Scan for the cell matching the given text and deliver its (X, Y) coordinate at center. 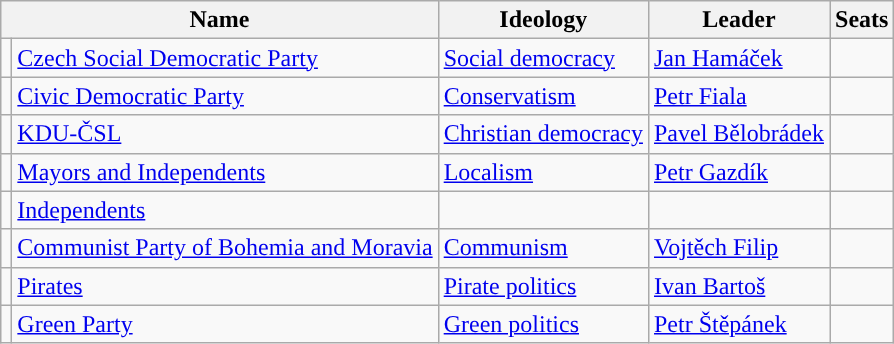
Name (220, 20)
Christian democracy (543, 134)
Seats (862, 20)
Czech Social Democratic Party (225, 58)
Ivan Bartoš (738, 286)
Pirate politics (543, 286)
Communism (543, 248)
Petr Štěpánek (738, 324)
Conservatism (543, 96)
Green politics (543, 324)
Mayors and Independents (225, 172)
Independents (225, 210)
Petr Fiala (738, 96)
Leader (738, 20)
Communist Party of Bohemia and Moravia (225, 248)
Vojtěch Filip (738, 248)
KDU-ČSL (225, 134)
Localism (543, 172)
Civic Democratic Party (225, 96)
Jan Hamáček (738, 58)
Petr Gazdík (738, 172)
Social democracy (543, 58)
Ideology (543, 20)
Pavel Bělobrádek (738, 134)
Green Party (225, 324)
Pirates (225, 286)
